From the cell containing the given text, extract its center point as (X, Y) coordinate. 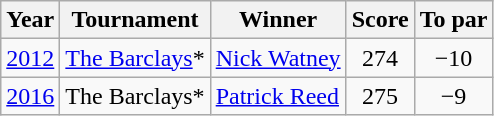
−9 (454, 96)
Nick Watney (278, 58)
Winner (278, 20)
2012 (30, 58)
Score (380, 20)
2016 (30, 96)
Patrick Reed (278, 96)
−10 (454, 58)
Year (30, 20)
Tournament (135, 20)
To par (454, 20)
275 (380, 96)
274 (380, 58)
